Detect which cell encompasses the target text, then output its (x, y) center coordinate. 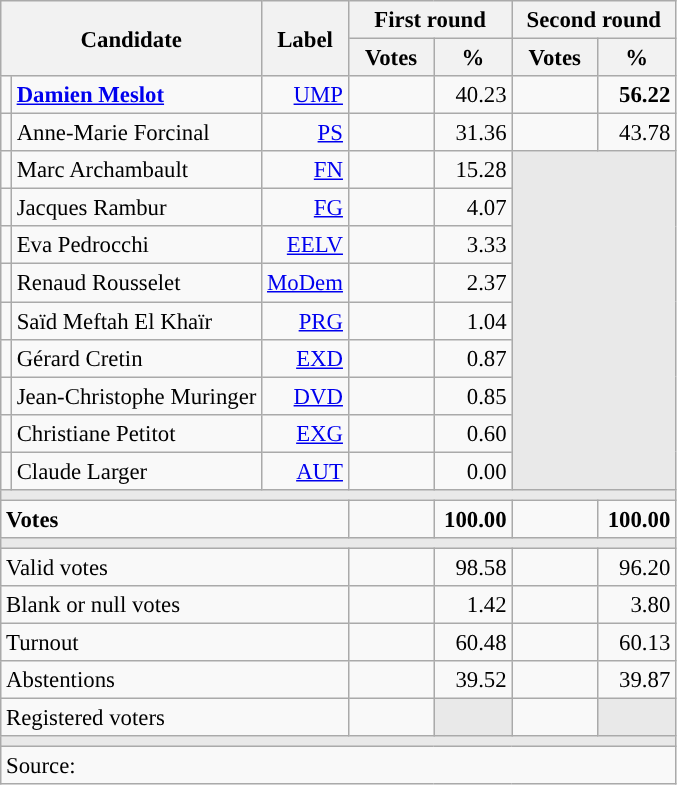
31.36 (473, 133)
98.58 (473, 567)
Christiane Petitot (136, 433)
0.87 (473, 358)
40.23 (473, 95)
EELV (306, 245)
Second round (594, 20)
0.85 (473, 396)
PS (306, 133)
39.52 (473, 680)
Anne-Marie Forcinal (136, 133)
UMP (306, 95)
MoDem (306, 283)
3.80 (637, 605)
Damien Meslot (136, 95)
Abstentions (175, 680)
1.42 (473, 605)
FN (306, 170)
Jacques Rambur (136, 208)
FG (306, 208)
60.48 (473, 643)
Claude Larger (136, 471)
DVD (306, 396)
Marc Archambault (136, 170)
First round (430, 20)
EXD (306, 358)
Label (306, 38)
4.07 (473, 208)
43.78 (637, 133)
60.13 (637, 643)
1.04 (473, 321)
Eva Pedrocchi (136, 245)
Source: (338, 766)
Valid votes (175, 567)
Turnout (175, 643)
15.28 (473, 170)
0.00 (473, 471)
39.87 (637, 680)
96.20 (637, 567)
Registered voters (175, 718)
0.60 (473, 433)
2.37 (473, 283)
Blank or null votes (175, 605)
Saïd Meftah El Khaïr (136, 321)
Candidate (132, 38)
Gérard Cretin (136, 358)
3.33 (473, 245)
Renaud Rousselet (136, 283)
Jean-Christophe Muringer (136, 396)
PRG (306, 321)
56.22 (637, 95)
EXG (306, 433)
AUT (306, 471)
